From the cell containing the given text, extract its center point as [X, Y] coordinate. 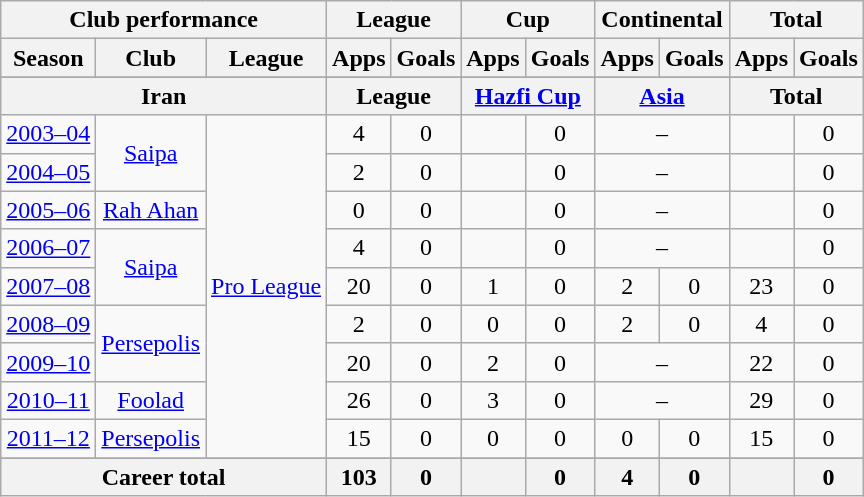
29 [761, 400]
2006–07 [48, 248]
1 [493, 286]
Career total [164, 477]
Hazfi Cup [528, 96]
Club [151, 58]
Club performance [164, 20]
26 [359, 400]
2007–08 [48, 286]
22 [761, 362]
2005–06 [48, 210]
2010–11 [48, 400]
2008–09 [48, 324]
23 [761, 286]
2003–04 [48, 134]
Foolad [151, 400]
103 [359, 477]
2011–12 [48, 438]
Pro League [266, 286]
Asia [662, 96]
Rah Ahan [151, 210]
2004–05 [48, 172]
Continental [662, 20]
Season [48, 58]
3 [493, 400]
2009–10 [48, 362]
Iran [164, 96]
Cup [528, 20]
